Find where the given text appears and provide that cell's center as (x, y) coordinate. 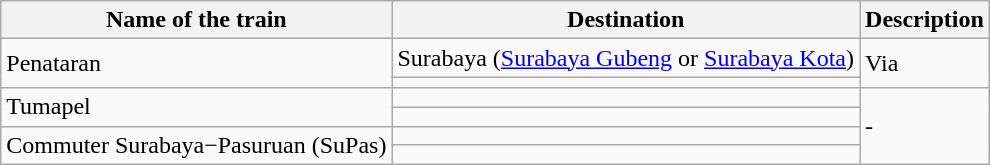
Tumapel (196, 107)
Via (925, 64)
Description (925, 20)
Penataran (196, 64)
Destination (626, 20)
Commuter Surabaya−Pasuruan (SuPas) (196, 145)
Surabaya (Surabaya Gubeng or Surabaya Kota) (626, 58)
Name of the train (196, 20)
- (925, 126)
